Search for the cell housing the specified text and yield its [x, y] center coordinate. 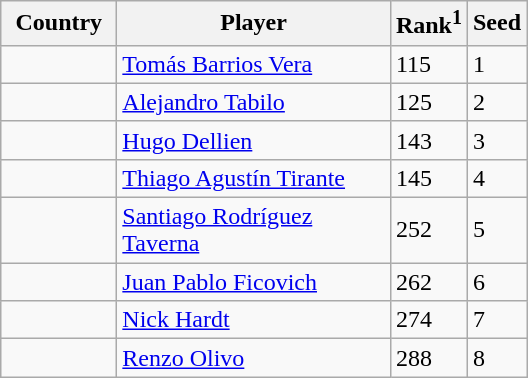
Alejandro Tabilo [254, 102]
6 [496, 282]
4 [496, 178]
Tomás Barrios Vera [254, 64]
274 [428, 320]
125 [428, 102]
Juan Pablo Ficovich [254, 282]
5 [496, 230]
Rank1 [428, 24]
7 [496, 320]
252 [428, 230]
Renzo Olivo [254, 358]
Seed [496, 24]
145 [428, 178]
262 [428, 282]
288 [428, 358]
Player [254, 24]
143 [428, 140]
2 [496, 102]
Santiago Rodríguez Taverna [254, 230]
8 [496, 358]
Country [59, 24]
115 [428, 64]
Nick Hardt [254, 320]
3 [496, 140]
Hugo Dellien [254, 140]
1 [496, 64]
Thiago Agustín Tirante [254, 178]
